Output the (X, Y) coordinate of the center of the cell containing the given text.  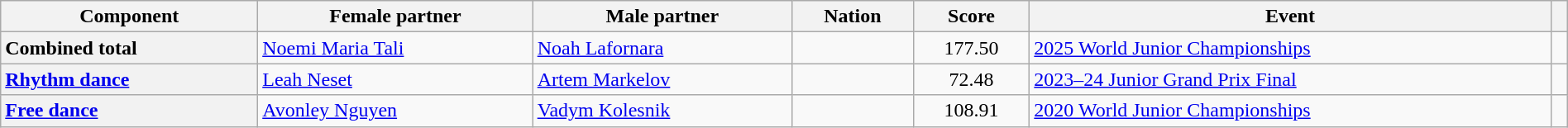
2025 World Junior Championships (1290, 48)
Event (1290, 17)
Component (129, 17)
Noah Lafornara (662, 48)
Female partner (395, 17)
Male partner (662, 17)
72.48 (971, 79)
2023–24 Junior Grand Prix Final (1290, 79)
Noemi Maria Tali (395, 48)
Score (971, 17)
Rhythm dance (129, 79)
Vadym Kolesnik (662, 111)
Nation (853, 17)
Combined total (129, 48)
Avonley Nguyen (395, 111)
2020 World Junior Championships (1290, 111)
177.50 (971, 48)
Artem Markelov (662, 79)
Leah Neset (395, 79)
108.91 (971, 111)
Free dance (129, 111)
